Provide the [x, y] coordinate of the cell's center where the given text is located.  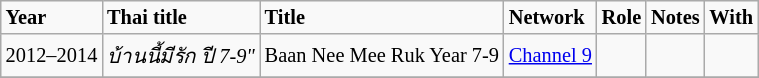
With [730, 17]
Channel 9 [550, 56]
Year [52, 17]
Title [382, 17]
Baan Nee Mee Ruk Year 7-9 [382, 56]
Network [550, 17]
Thai title [181, 17]
บ้านนี้มีรัก ปี 7-9" [181, 56]
Notes [675, 17]
Role [622, 17]
2012–2014 [52, 56]
